From the cell containing the given text, extract its center point as (X, Y) coordinate. 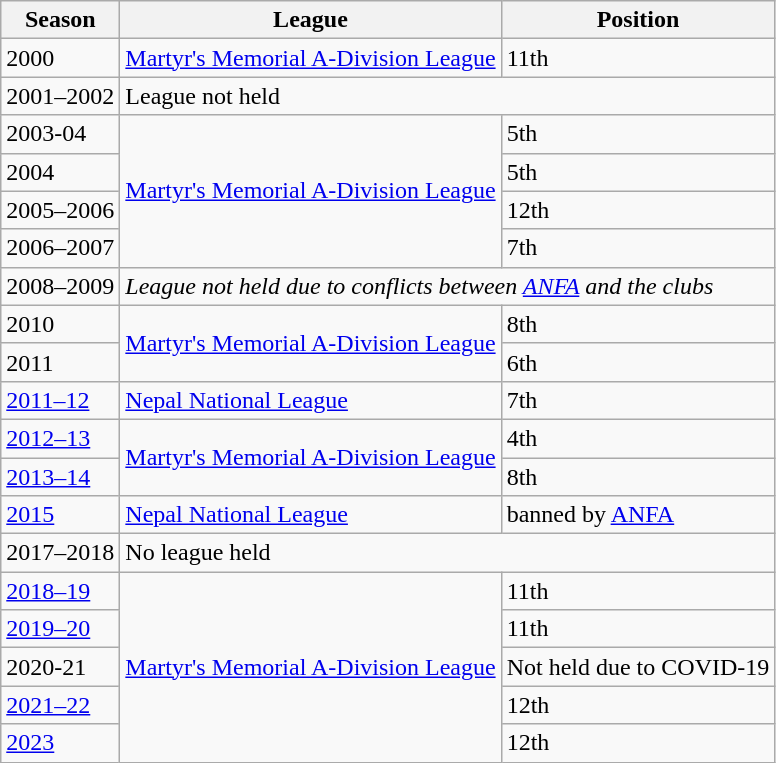
banned by ANFA (638, 515)
2011 (60, 362)
League not held due to conflicts between ANFA and the clubs (448, 286)
2008–2009 (60, 286)
2006–2007 (60, 248)
2011–12 (60, 400)
Season (60, 20)
2010 (60, 324)
2003-04 (60, 134)
2019–20 (60, 629)
2021–22 (60, 705)
2023 (60, 743)
2020-21 (60, 667)
2012–13 (60, 438)
2005–2006 (60, 210)
2001–2002 (60, 96)
6th (638, 362)
2017–2018 (60, 553)
2018–19 (60, 591)
2000 (60, 58)
Position (638, 20)
2015 (60, 515)
2013–14 (60, 477)
4th (638, 438)
No league held (448, 553)
League (310, 20)
League not held (448, 96)
Not held due to COVID-19 (638, 667)
2004 (60, 172)
